For the text-containing cell, return its midpoint in (x, y) coordinate format. 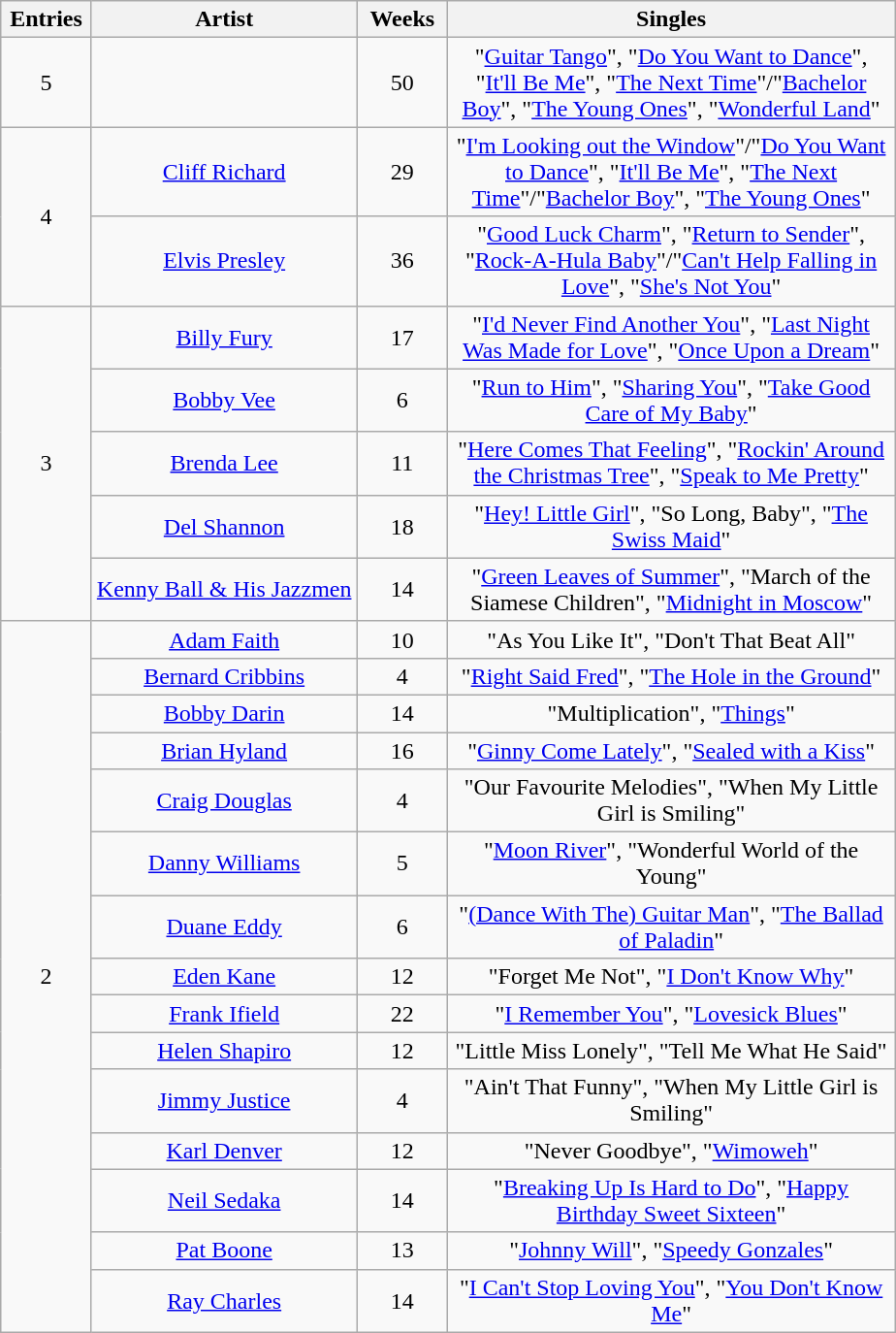
Neil Sedaka (224, 1201)
"I Remember You", "Lovesick Blues" (671, 1014)
29 (402, 172)
"Moon River", "Wonderful World of the Young" (671, 863)
Bobby Vee (224, 400)
"Green Leaves of Summer", "March of the Siamese Children", "Midnight in Moscow" (671, 590)
"Ain't That Funny", "When My Little Girl is Smiling" (671, 1100)
"Breaking Up Is Hard to Do", "Happy Birthday Sweet Sixteen" (671, 1201)
18 (402, 526)
"Here Comes That Feeling", "Rockin' Around the Christmas Tree", "Speak to Me Pretty" (671, 464)
Entries (47, 19)
"Good Luck Charm", "Return to Sender", "Rock-A-Hula Baby"/"Can't Help Falling in Love", "She's Not You" (671, 261)
Eden Kane (224, 977)
Danny Williams (224, 863)
11 (402, 464)
Cliff Richard (224, 172)
Ray Charles (224, 1300)
"Our Favourite Melodies", "When My Little Girl is Smiling" (671, 801)
Brian Hyland (224, 750)
Weeks (402, 19)
Duane Eddy (224, 927)
"Johnny Will", "Speedy Gonzales" (671, 1251)
Bernard Cribbins (224, 676)
Del Shannon (224, 526)
"Run to Him", "Sharing You", "Take Good Care of My Baby" (671, 400)
Craig Douglas (224, 801)
"I'm Looking out the Window"/"Do You Want to Dance", "It'll Be Me", "The Next Time"/"Bachelor Boy", "The Young Ones" (671, 172)
2 (47, 976)
Pat Boone (224, 1251)
Brenda Lee (224, 464)
Jimmy Justice (224, 1100)
50 (402, 82)
"Multiplication", "Things" (671, 713)
"Little Miss Lonely", "Tell Me What He Said" (671, 1051)
"Never Goodbye", "Wimoweh" (671, 1151)
"I'd Never Find Another You", "Last Night Was Made for Love", "Once Upon a Dream" (671, 338)
"Right Said Fred", "The Hole in the Ground" (671, 676)
10 (402, 639)
Singles (671, 19)
Billy Fury (224, 338)
Helen Shapiro (224, 1051)
Adam Faith (224, 639)
17 (402, 338)
Karl Denver (224, 1151)
"As You Like It", "Don't That Beat All" (671, 639)
"Guitar Tango", "Do You Want to Dance", "It'll Be Me", "The Next Time"/"Bachelor Boy", "The Young Ones", "Wonderful Land" (671, 82)
3 (47, 464)
"Ginny Come Lately", "Sealed with a Kiss" (671, 750)
22 (402, 1014)
Elvis Presley (224, 261)
Kenny Ball & His Jazzmen (224, 590)
"(Dance With The) Guitar Man", "The Ballad of Paladin" (671, 927)
16 (402, 750)
Artist (224, 19)
Frank Ifield (224, 1014)
"Forget Me Not", "I Don't Know Why" (671, 977)
13 (402, 1251)
36 (402, 261)
"I Can't Stop Loving You", "You Don't Know Me" (671, 1300)
"Hey! Little Girl", "So Long, Baby", "The Swiss Maid" (671, 526)
Bobby Darin (224, 713)
